Capture the cell that displays the provided text and extract its [X, Y] central coordinate. 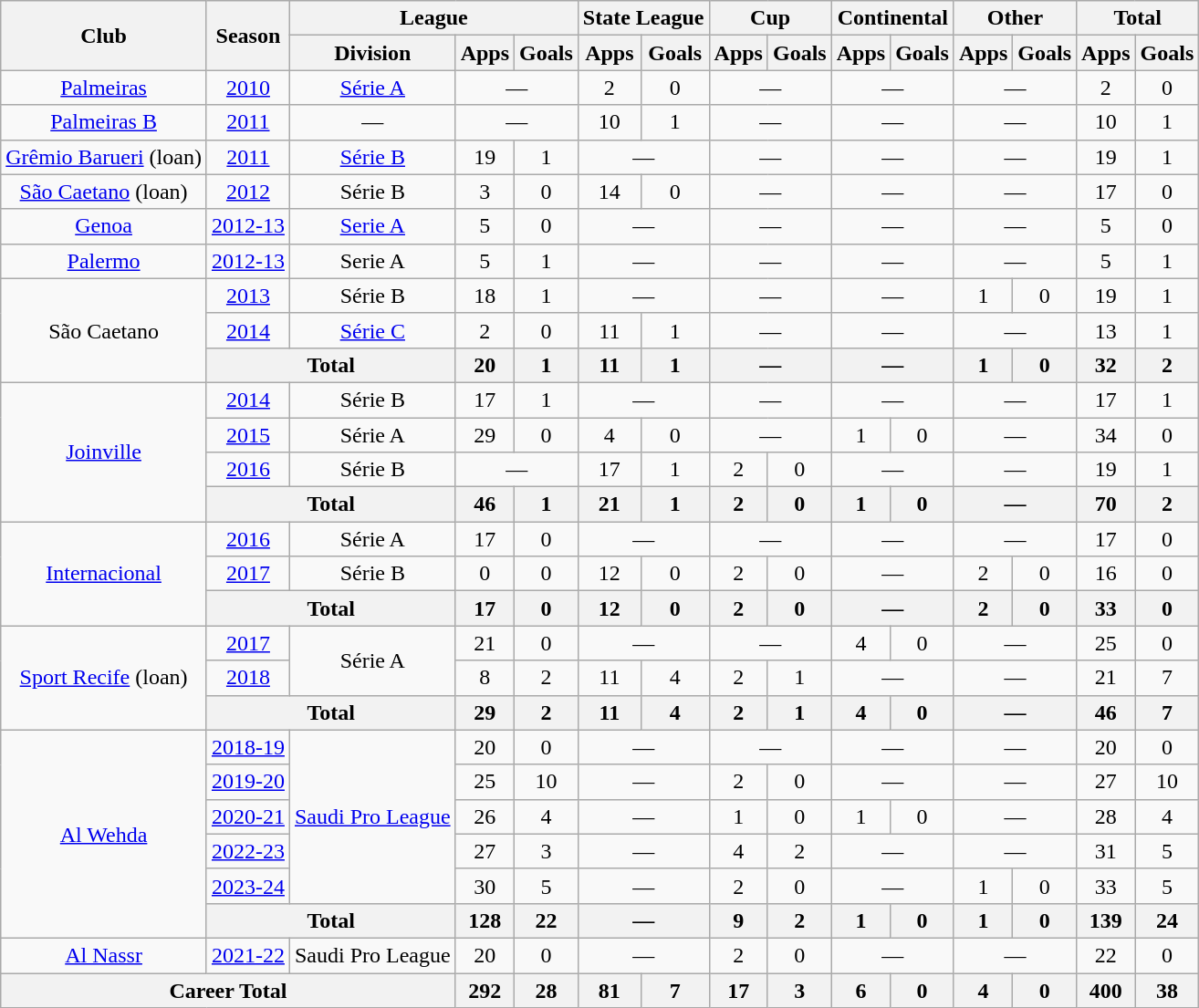
292 [485, 990]
Career Total [228, 990]
9 [738, 920]
Palermo [104, 261]
Internacional [104, 574]
2013 [248, 296]
Al Wehda [104, 834]
2010 [248, 88]
Other [1015, 18]
Grêmio Barueri (loan) [104, 157]
State League [643, 18]
31 [1106, 851]
128 [485, 920]
Palmeiras B [104, 122]
2015 [248, 435]
2020-21 [248, 816]
São Caetano (loan) [104, 192]
2019-20 [248, 782]
2023-24 [248, 886]
400 [1106, 990]
6 [860, 990]
14 [610, 192]
2012 [248, 192]
Al Nassr [104, 955]
13 [1106, 330]
139 [1106, 920]
2018 [248, 678]
Season [248, 36]
38 [1167, 990]
Série C [372, 330]
Joinville [104, 452]
Club [104, 36]
Sport Recife (loan) [104, 678]
2022-23 [248, 851]
Division [372, 53]
League [433, 18]
30 [485, 886]
70 [1106, 504]
32 [1106, 365]
16 [1106, 574]
34 [1106, 435]
Cup [770, 18]
Genoa [104, 226]
24 [1167, 920]
2021-22 [248, 955]
2018-19 [248, 747]
26 [485, 816]
8 [485, 678]
81 [610, 990]
Continental [892, 18]
São Caetano [104, 330]
Palmeiras [104, 88]
18 [485, 296]
